Pinpoint the cell where the given text exists, returning its (x, y) midpoint coordinate. 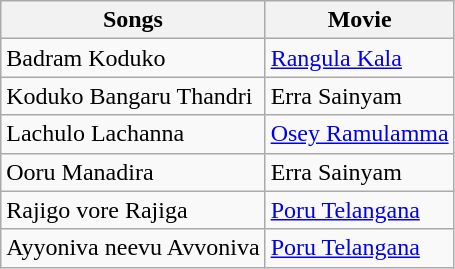
Songs (133, 20)
Lachulo Lachanna (133, 134)
Badram Koduko (133, 58)
Rajigo vore Rajiga (133, 210)
Osey Ramulamma (360, 134)
Koduko Bangaru Thandri (133, 96)
Ayyoniva neevu Avvoniva (133, 248)
Rangula Kala (360, 58)
Movie (360, 20)
Ooru Manadira (133, 172)
